Determine the (X, Y) coordinate at the center of the cell enclosing the given text.  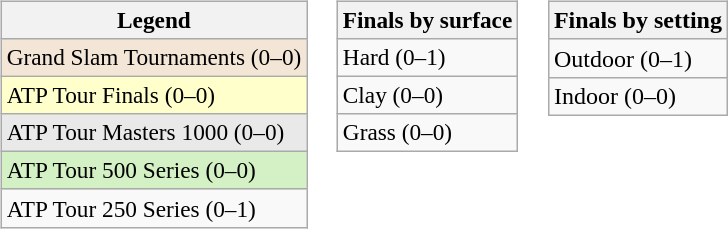
Clay (0–0) (427, 95)
Indoor (0–0) (638, 96)
ATP Tour 250 Series (0–1) (154, 208)
Finals by surface (427, 20)
Finals by setting (638, 20)
Legend (154, 20)
ATP Tour Finals (0–0) (154, 95)
Hard (0–1) (427, 57)
ATP Tour 500 Series (0–0) (154, 171)
ATP Tour Masters 1000 (0–0) (154, 133)
Grand Slam Tournaments (0–0) (154, 57)
Grass (0–0) (427, 133)
Outdoor (0–1) (638, 58)
